Capture the cell that displays the provided text and extract its (x, y) central coordinate. 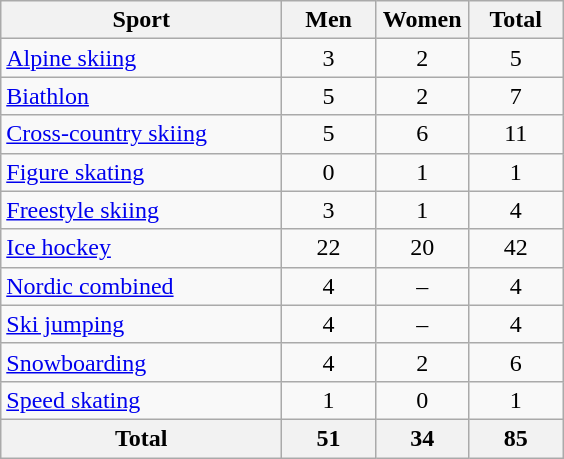
Alpine skiing (142, 58)
51 (329, 438)
Snowboarding (142, 362)
34 (422, 438)
85 (516, 438)
Cross-country skiing (142, 134)
Nordic combined (142, 286)
42 (516, 248)
Biathlon (142, 96)
Women (422, 20)
Men (329, 20)
11 (516, 134)
Ski jumping (142, 324)
Sport (142, 20)
20 (422, 248)
Ice hockey (142, 248)
7 (516, 96)
Speed skating (142, 400)
Freestyle skiing (142, 210)
Figure skating (142, 172)
22 (329, 248)
